Find where the given text appears and provide that cell's center as (x, y) coordinate. 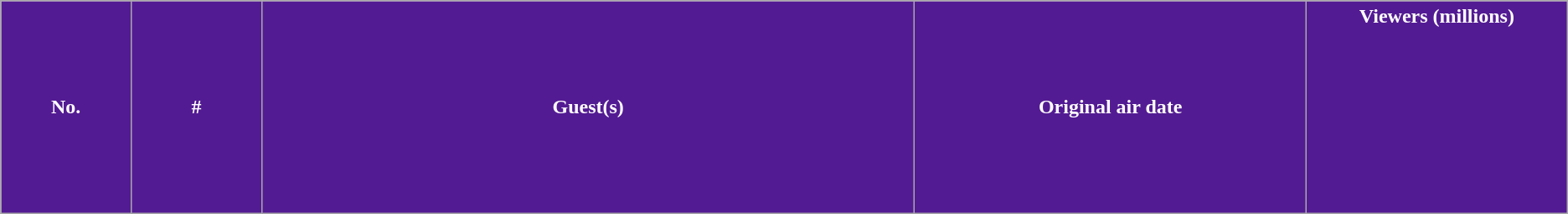
# (197, 107)
No. (66, 107)
Viewers (millions) (1436, 107)
Guest(s) (588, 107)
Original air date (1111, 107)
